Return (x, y) of the center of cell containing provided text 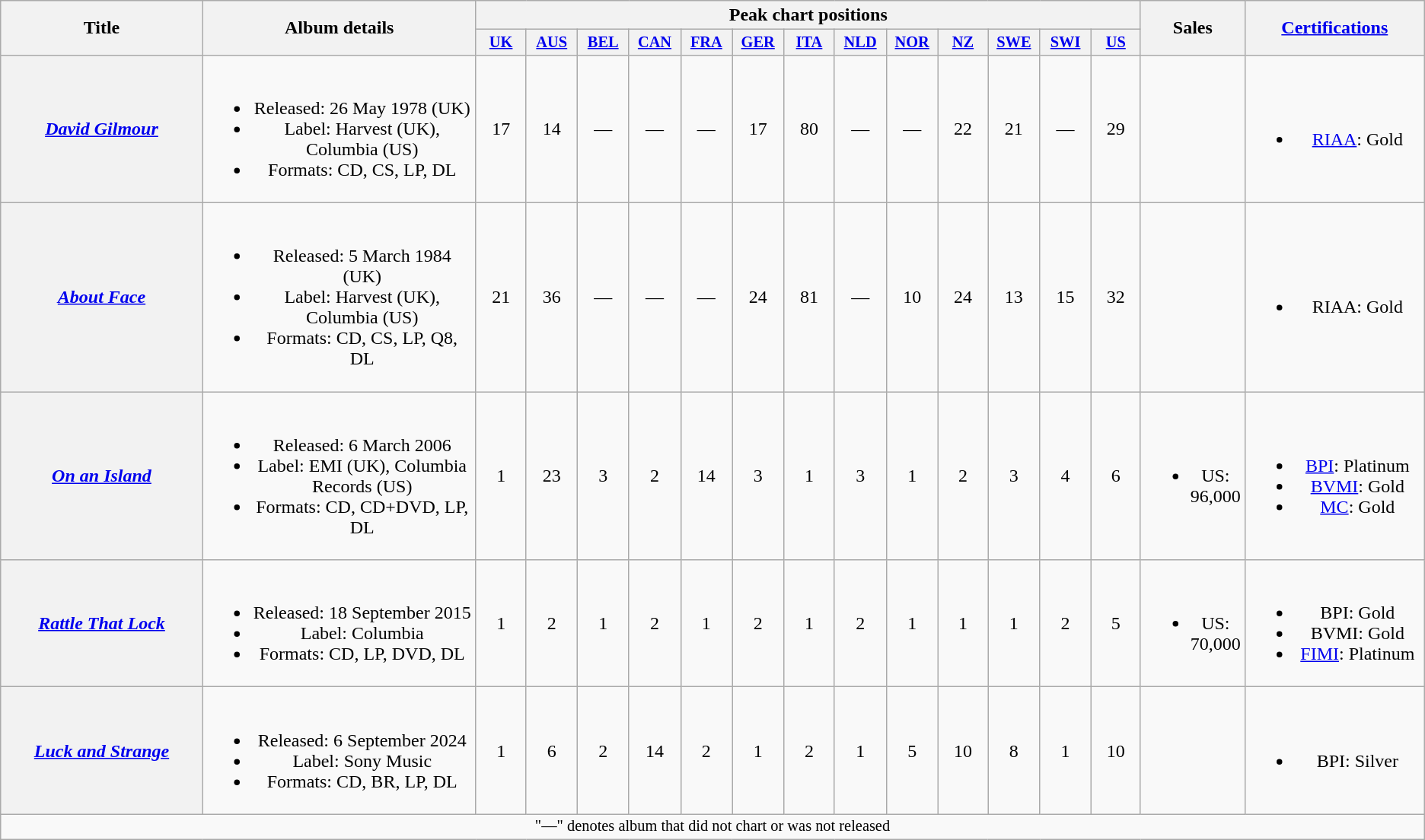
Peak chart positions (808, 15)
15 (1066, 297)
"—" denotes album that did not chart or was not released (712, 827)
SWI (1066, 43)
NLD (860, 43)
BPI: GoldBVMI: GoldFIMI: Platinum (1334, 624)
23 (551, 476)
US: 70,000 (1192, 624)
Album details (340, 28)
36 (551, 297)
Luck and Strange (102, 750)
Released: 18 September 2015Label: ColumbiaFormats: CD, LP, DVD, DL (340, 624)
About Face (102, 297)
4 (1066, 476)
29 (1116, 129)
13 (1014, 297)
BPI: PlatinumBVMI: GoldMC: Gold (1334, 476)
David Gilmour (102, 129)
22 (962, 129)
FRA (706, 43)
Sales (1192, 28)
On an Island (102, 476)
Certifications (1334, 28)
NOR (912, 43)
80 (809, 129)
Released: 5 March 1984 (UK)Label: Harvest (UK), Columbia (US)Formats: CD, CS, LP, Q8, DL (340, 297)
US (1116, 43)
Title (102, 28)
CAN (655, 43)
GER (758, 43)
ITA (809, 43)
8 (1014, 750)
NZ (962, 43)
BPI: Silver (1334, 750)
US: 96,000 (1192, 476)
SWE (1014, 43)
Released: 26 May 1978 (UK)Label: Harvest (UK), Columbia (US)Formats: CD, CS, LP, DL (340, 129)
BEL (603, 43)
Released: 6 March 2006Label: EMI (UK), Columbia Records (US)Formats: CD, CD+DVD, LP, DL (340, 476)
81 (809, 297)
32 (1116, 297)
UK (501, 43)
Released: 6 September 2024Label: Sony MusicFormats: CD, BR, LP, DL (340, 750)
Rattle That Lock (102, 624)
AUS (551, 43)
